Return the (x, y) coordinate for the center point of the cell that contains the specified text.  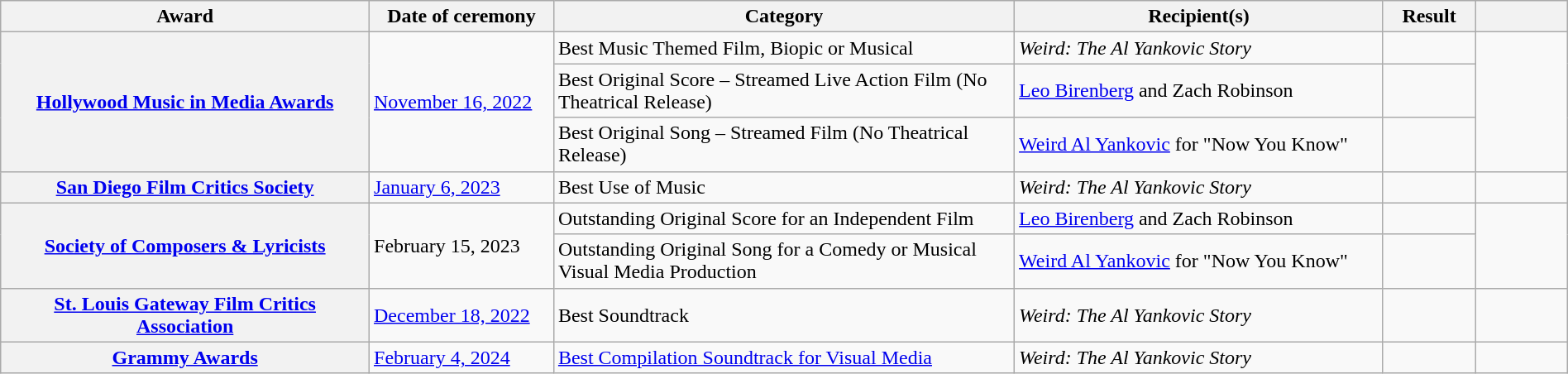
Society of Composers & Lyricists (185, 245)
Recipient(s) (1199, 17)
San Diego Film Critics Society (185, 187)
St. Louis Gateway Film Critics Association (185, 314)
Grammy Awards (185, 357)
Category (784, 17)
Outstanding Original Song for a Comedy or Musical Visual Media Production (784, 261)
Outstanding Original Score for an Independent Film (784, 218)
Best Soundtrack (784, 314)
Best Original Song – Streamed Film (No Theatrical Release) (784, 144)
Best Original Score – Streamed Live Action Film (No Theatrical Release) (784, 91)
January 6, 2023 (461, 187)
Best Compilation Soundtrack for Visual Media (784, 357)
February 4, 2024 (461, 357)
Best Music Themed Film, Biopic or Musical (784, 48)
Date of ceremony (461, 17)
Result (1429, 17)
February 15, 2023 (461, 245)
Hollywood Music in Media Awards (185, 102)
December 18, 2022 (461, 314)
Best Use of Music (784, 187)
Award (185, 17)
November 16, 2022 (461, 102)
